Return the [X, Y] coordinate for the center point of the cell that contains the specified text.  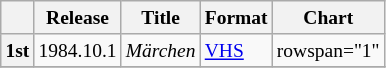
1st [18, 50]
Chart [328, 18]
Märchen [160, 50]
rowspan="1" [328, 50]
VHS [236, 50]
Format [236, 18]
Title [160, 18]
1984.10.1 [78, 50]
Release [78, 18]
